Identify which cell holds the provided text, then report its [x, y] central coordinate. 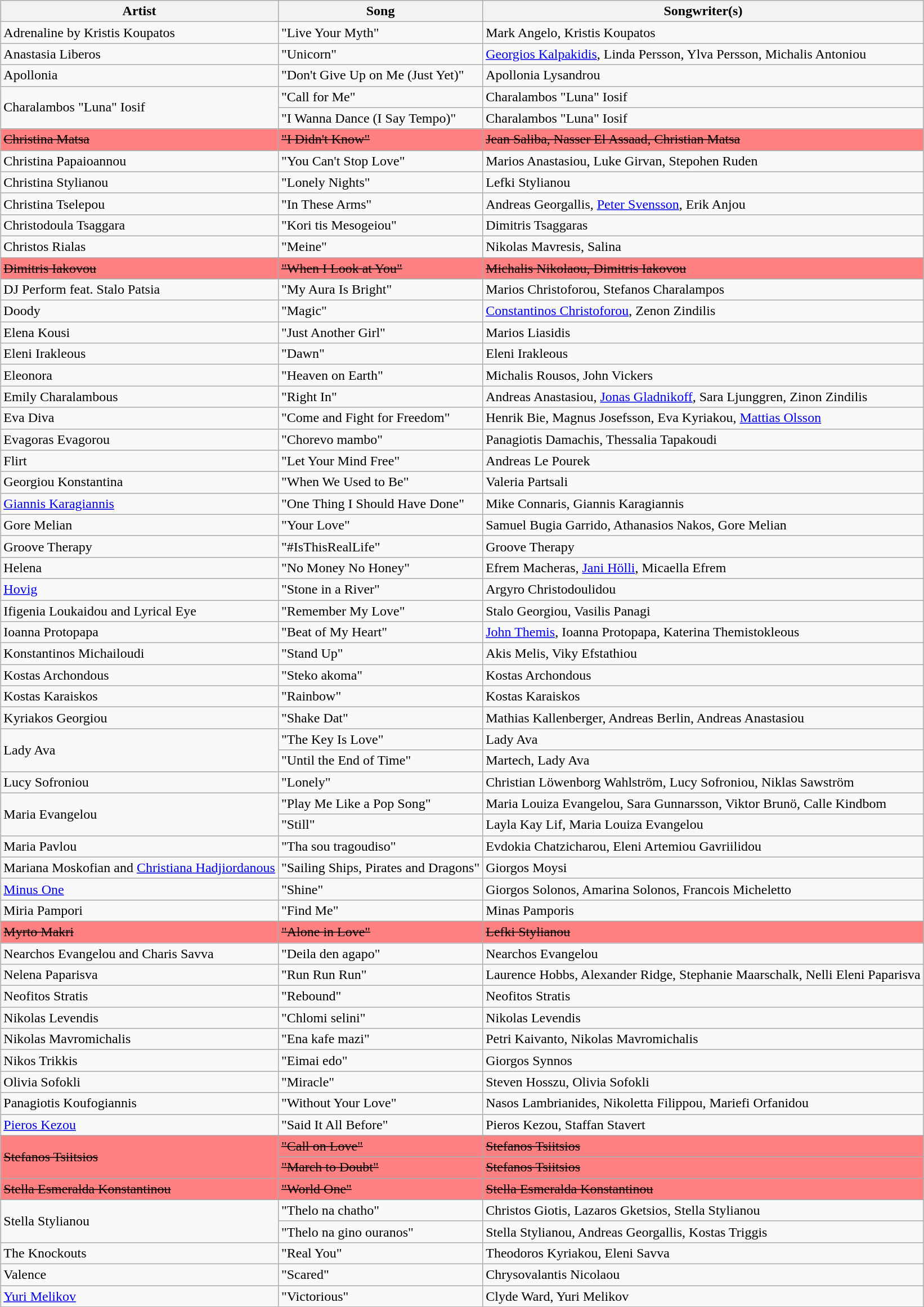
Song [380, 11]
The Knockouts [140, 1253]
Christina Tselepou [140, 204]
Christodoula Tsaggara [140, 225]
"Sailing Ships, Pirates and Dragons" [380, 868]
"Chorevo mambo" [380, 439]
Michalis Rousos, John Vickers [703, 375]
"Real You" [380, 1253]
Flirt [140, 461]
"Shake Dat" [380, 718]
Argyro Christodoulidou [703, 589]
"Find Me" [380, 910]
"Dawn" [380, 354]
Layla Kay Lif, Maria Louiza Evangelou [703, 825]
"March to Doubt" [380, 1167]
Adrenaline by Kristis Koupatos [140, 33]
Georgios Kalpakidis, Linda Persson, Ylva Persson, Michalis Antoniou [703, 54]
"Stone in a River" [380, 589]
Andreas Georgallis, Peter Svensson, Erik Anjou [703, 204]
Chrysovalantis Nicolaou [703, 1274]
"Kori tis Mesogeiou" [380, 225]
"Rebound" [380, 996]
Maria Evangelou [140, 814]
"Unicorn" [380, 54]
Dimitris Tsaggaras [703, 225]
"Stand Up" [380, 654]
Dimitris Iakovou [140, 268]
Maria Pavlou [140, 846]
Lucy Sofroniou [140, 782]
Nikolas Mavromichalis [140, 1039]
"No Money No Honey" [380, 568]
Apollonia [140, 75]
"Eimai edo" [380, 1061]
Eleonora [140, 375]
Nikolas Mavresis, Salina [703, 246]
"Scared" [380, 1274]
"The Key Is Love" [380, 739]
"When I Look at You" [380, 268]
"Call for Me" [380, 97]
Nearchos Evangelou [703, 954]
Mariana Moskofian and Christiana Hadjiordanous [140, 868]
"Until the End of Time" [380, 761]
Panagiotis Damachis, Thessalia Tapakoudi [703, 439]
Pieros Kezou, Staffan Stavert [703, 1125]
Martech, Lady Ava [703, 761]
Valence [140, 1274]
Laurence Hobbs, Alexander Ridge, Stephanie Maarschalk, Nelli Eleni Paparisva [703, 975]
"One Thing I Should Have Done" [380, 504]
Theodoros Kyriakou, Eleni Savva [703, 1253]
"Live Your Myth" [380, 33]
Stalo Georgiou, Vasilis Panagi [703, 610]
"Right In" [380, 397]
"Remember My Love" [380, 610]
Christina Matsa [140, 140]
Emily Charalambous [140, 397]
"Don't Give Up on Me (Just Yet)" [380, 75]
Ifigenia Loukaidou and Lyrical Eye [140, 610]
Gore Melian [140, 525]
Hovig [140, 589]
Eva Diva [140, 418]
"Thelo na chatho" [380, 1210]
Giorgos Moysi [703, 868]
Christos Giotis, Lazaros Gketsios, Stella Stylianou [703, 1210]
Georgiou Konstantina [140, 482]
"When We Used to Be" [380, 482]
Giannis Karagiannis [140, 504]
"Your Love" [380, 525]
Nasos Lambrianides, Nikoletta Filippou, Mariefi Orfanidou [703, 1103]
"Meine" [380, 246]
"I Didn't Know" [380, 140]
"Said It All Before" [380, 1125]
"#IsThisRealLife" [380, 546]
"My Aura Is Bright" [380, 290]
John Themis, Ioanna Protopapa, Katerina Themistokleous [703, 632]
Evagoras Evagorou [140, 439]
Giorgos Solonos, Amarina Solonos, Francois Micheletto [703, 889]
Kyriakos Georgiou [140, 718]
Miria Pampori [140, 910]
"Just Another Girl" [380, 333]
Ioanna Protopapa [140, 632]
Efrem Macheras, Jani Hölli, Micaella Efrem [703, 568]
Apollonia Lysandrou [703, 75]
Marios Liasidis [703, 333]
"I Wanna Dance (I Say Tempo)" [380, 118]
"Rainbow" [380, 697]
Pieros Kezou [140, 1125]
"Lonely" [380, 782]
Olivia Sofokli [140, 1082]
Minus One [140, 889]
Konstantinos Michailoudi [140, 654]
Christos Rialas [140, 246]
DJ Perform feat. Stalo Patsia [140, 290]
"Still" [380, 825]
Helena [140, 568]
Minas Pamporis [703, 910]
"Heaven on Earth" [380, 375]
Doody [140, 311]
Maria Louiza Evangelou, Sara Gunnarsson, Viktor Brunö, Calle Kindbom [703, 803]
"You Can't Stop Love" [380, 161]
Stella Stylianou [140, 1221]
Steven Hosszu, Olivia Sofokli [703, 1082]
Samuel Bugia Garrido, Athanasios Nakos, Gore Melian [703, 525]
Giorgos Synnos [703, 1061]
Andreas Le Pourek [703, 461]
"Steko akoma" [380, 675]
Christian Löwenborg Wahlström, Lucy Sofroniou, Niklas Sawström [703, 782]
"Run Run Run" [380, 975]
"Come and Fight for Freedom" [380, 418]
"In These Arms" [380, 204]
"Call on Love" [380, 1146]
Nikos Trikkis [140, 1061]
Christina Papaioannou [140, 161]
Jean Saliba, Nasser El Assaad, Christian Matsa [703, 140]
Henrik Bie, Magnus Josefsson, Eva Kyriakou, Mattias Olsson [703, 418]
"Shine" [380, 889]
Marios Anastasiou, Luke Girvan, Stepohen Ruden [703, 161]
Michalis Nikolaou, Dimitris Iakovou [703, 268]
Petri Kaivanto, Nikolas Mavromichalis [703, 1039]
"Lonely Nights" [380, 182]
Marios Christoforou, Stefanos Charalampos [703, 290]
"Ena kafe mazi" [380, 1039]
"Play Me Like a Pop Song" [380, 803]
Valeria Partsali [703, 482]
Andreas Anastasiou, Jonas Gladnikoff, Sara Ljunggren, Zinon Zindilis [703, 397]
Mike Connaris, Giannis Karagiannis [703, 504]
Nearchos Evangelou and Charis Savva [140, 954]
Akis Melis, Viky Efstathiou [703, 654]
"Victorious" [380, 1296]
Stella Stylianou, Andreas Georgallis, Kostas Triggis [703, 1232]
"Magic" [380, 311]
Christina Stylianou [140, 182]
Mathias Kallenberger, Andreas Berlin, Andreas Anastasiou [703, 718]
Clyde Ward, Yuri Melikov [703, 1296]
"Let Your Mind Free" [380, 461]
Nelena Paparisva [140, 975]
"World One" [380, 1189]
"Thelo na gino ouranos" [380, 1232]
Elena Kousi [140, 333]
"Alone in Love" [380, 932]
Artist [140, 11]
Mark Angelo, Kristis Koupatos [703, 33]
Myrto Makri [140, 932]
"Chlomi selini" [380, 1018]
"Without Your Love" [380, 1103]
Panagiotis Koufogiannis [140, 1103]
Constantinos Christoforou, Zenon Zindilis [703, 311]
Anastasia Liberos [140, 54]
Songwriter(s) [703, 11]
"Tha sou tragoudiso" [380, 846]
"Beat of My Heart" [380, 632]
Evdokia Chatzicharou, Eleni Artemiou Gavriilidou [703, 846]
"Miracle" [380, 1082]
Yuri Melikov [140, 1296]
"Deila den agapo" [380, 954]
